Search for the cell housing the specified text and yield its (X, Y) center coordinate. 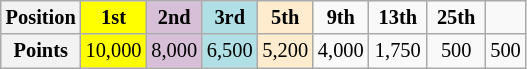
8,000 (174, 51)
6,500 (230, 51)
Position (41, 17)
5th (285, 17)
Points (41, 51)
10,000 (114, 51)
13th (398, 17)
9th (341, 17)
1st (114, 17)
1,750 (398, 51)
3rd (230, 17)
5,200 (285, 51)
4,000 (341, 51)
25th (456, 17)
2nd (174, 17)
